Search for the cell housing the specified text and yield its (x, y) center coordinate. 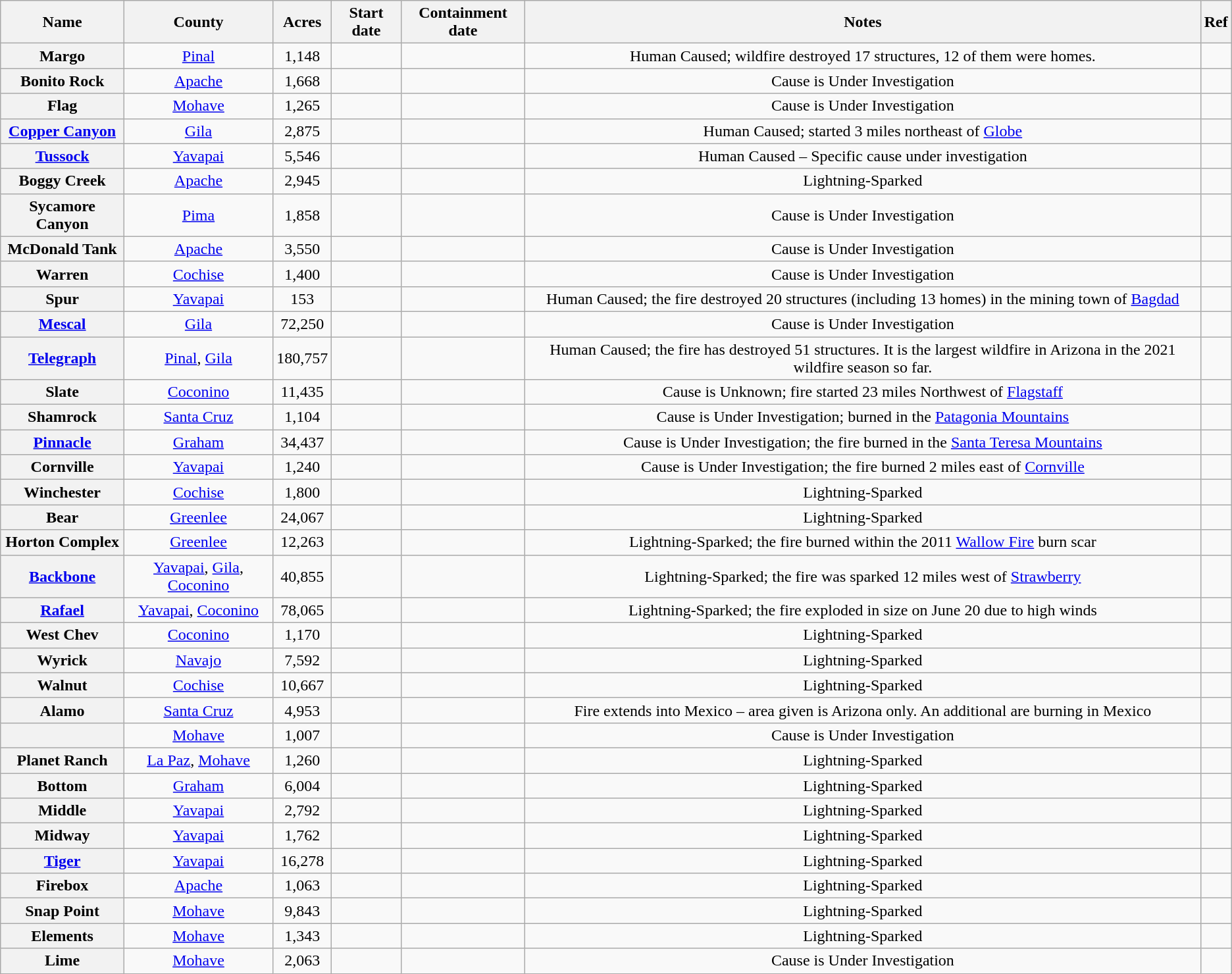
Slate (63, 392)
1,858 (303, 215)
1,265 (303, 106)
78,065 (303, 610)
Sycamore Canyon (63, 215)
Planet Ranch (63, 760)
Snap Point (63, 911)
Pinnacle (63, 442)
Horton Complex (63, 542)
Lightning-Sparked; the fire was sparked 12 miles west of Strawberry (863, 577)
Start date (367, 22)
Yavapai, Coconino (198, 610)
Navajo (198, 660)
Middle (63, 811)
1,260 (303, 760)
Cause is Under Investigation; the fire burned in the Santa Teresa Mountains (863, 442)
12,263 (303, 542)
Bear (63, 517)
Bonito Rock (63, 81)
5,546 (303, 156)
Human Caused – Specific cause under investigation (863, 156)
Human Caused; started 3 miles northeast of Globe (863, 131)
4,953 (303, 710)
Human Caused; wildfire destroyed 17 structures, 12 of them were homes. (863, 56)
Warren (63, 274)
40,855 (303, 577)
Bottom (63, 785)
West Chev (63, 635)
Human Caused; the fire destroyed 20 structures (including 13 homes) in the mining town of Bagdad (863, 299)
Elements (63, 936)
1,007 (303, 735)
Lime (63, 961)
Margo (63, 56)
Lightning-Sparked; the fire burned within the 2011 Wallow Fire burn scar (863, 542)
Midway (63, 836)
Tussock (63, 156)
Spur (63, 299)
Yavapai, Gila, Coconino (198, 577)
Telegraph (63, 358)
Cause is Under Investigation; burned in the Patagonia Mountains (863, 417)
9,843 (303, 911)
McDonald Tank (63, 249)
2,063 (303, 961)
Copper Canyon (63, 131)
3,550 (303, 249)
6,004 (303, 785)
7,592 (303, 660)
Rafael (63, 610)
Wyrick (63, 660)
2,875 (303, 131)
11,435 (303, 392)
1,240 (303, 467)
1,148 (303, 56)
16,278 (303, 861)
Ref (1216, 22)
Fire extends into Mexico – area given is Arizona only. An additional are burning in Mexico (863, 710)
Backbone (63, 577)
1,343 (303, 936)
Walnut (63, 685)
Pinal (198, 56)
Winchester (63, 492)
Cause is Unknown; fire started 23 miles Northwest of Flagstaff (863, 392)
Tiger (63, 861)
2,792 (303, 811)
Cause is Under Investigation; the fire burned 2 miles east of Cornville (863, 467)
1,400 (303, 274)
1,800 (303, 492)
Alamo (63, 710)
34,437 (303, 442)
La Paz, Mohave (198, 760)
1,063 (303, 886)
24,067 (303, 517)
1,104 (303, 417)
County (198, 22)
Flag (63, 106)
Pima (198, 215)
1,668 (303, 81)
Cornville (63, 467)
180,757 (303, 358)
Shamrock (63, 417)
1,762 (303, 836)
Pinal, Gila (198, 358)
Lightning-Sparked; the fire exploded in size on June 20 due to high winds (863, 610)
Notes (863, 22)
1,170 (303, 635)
Containment date (463, 22)
Acres (303, 22)
Boggy Creek (63, 181)
72,250 (303, 324)
Firebox (63, 886)
153 (303, 299)
Mescal (63, 324)
Name (63, 22)
10,667 (303, 685)
2,945 (303, 181)
Human Caused; the fire has destroyed 51 structures. It is the largest wildfire in Arizona in the 2021 wildfire season so far. (863, 358)
